Pinpoint the cell where the given text exists, returning its [x, y] midpoint coordinate. 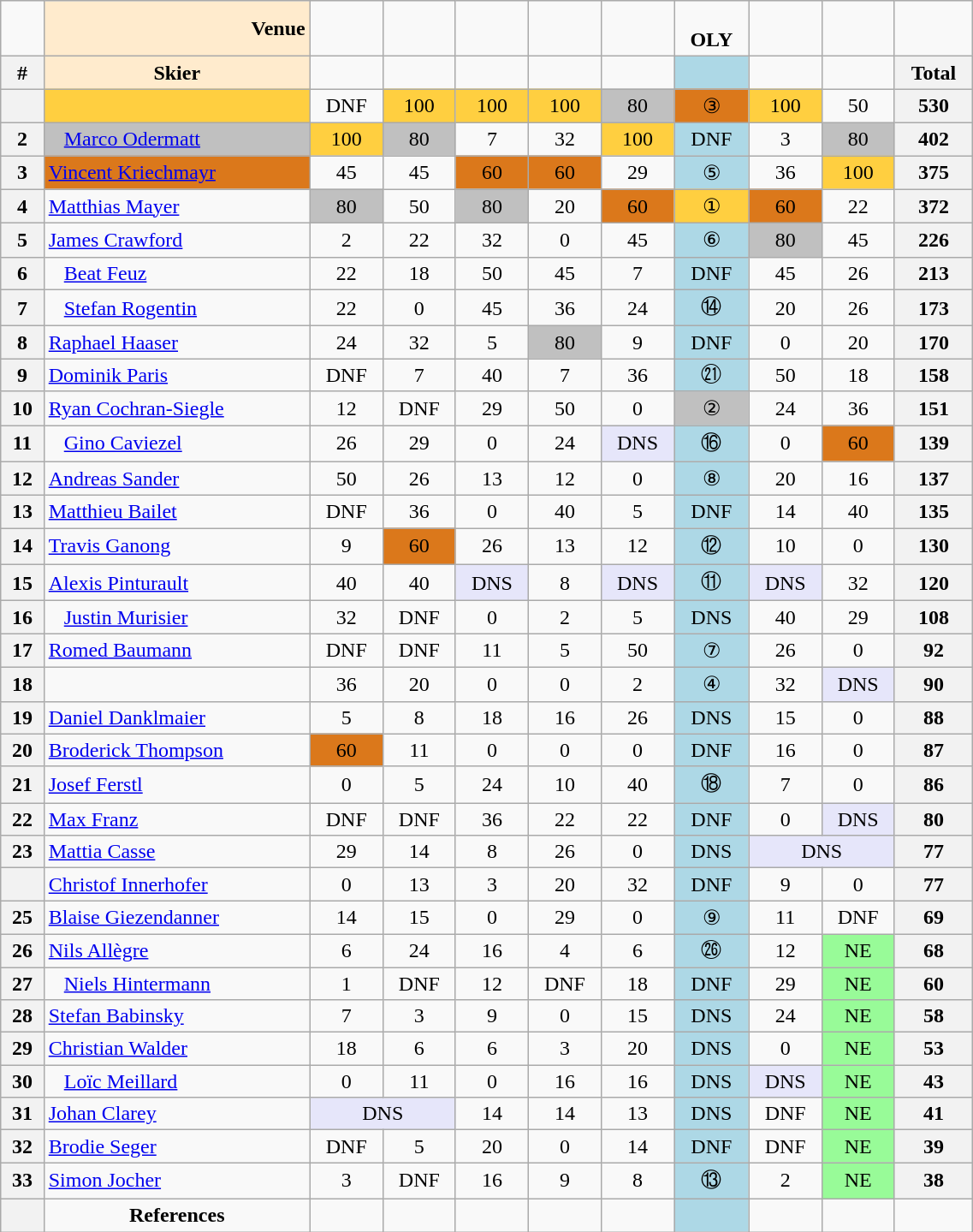
372 [934, 206]
Blaise Giezendanner [176, 918]
Stefan Babinsky [176, 1016]
Loïc Meillard [176, 1081]
86 [934, 784]
Venue [176, 29]
⑯ [712, 443]
39 [934, 1146]
Skier [176, 73]
Simon Jocher [176, 1181]
㉖ [712, 950]
69 [934, 918]
⑪ [712, 582]
⑨ [712, 918]
43 [934, 1081]
Johan Clarey [176, 1114]
33 [22, 1181]
Vincent Kriechmayr [176, 173]
87 [934, 750]
Matthieu Bailet [176, 512]
④ [712, 684]
Christian Walder [176, 1049]
120 [934, 582]
28 [22, 1016]
173 [934, 308]
Daniel Danklmaier [176, 717]
Max Franz [176, 819]
Christof Innerhofer [176, 884]
Stefan Rogentin [176, 308]
Raphael Haaser [176, 342]
㉑ [712, 375]
25 [22, 918]
Niels Hintermann [176, 984]
30 [22, 1081]
17 [22, 651]
⑦ [712, 651]
⑫ [712, 546]
41 [934, 1114]
130 [934, 546]
Dominik Paris [176, 375]
530 [934, 106]
Ryan Cochran-Siegle [176, 408]
Beat Feuz [176, 273]
19 [22, 717]
58 [934, 1016]
23 [22, 852]
375 [934, 173]
③ [712, 106]
② [712, 408]
Brodie Seger [176, 1146]
27 [22, 984]
Mattia Casse [176, 852]
170 [934, 342]
Matthias Mayer [176, 206]
21 [22, 784]
31 [22, 1114]
Gino Caviezel [176, 443]
213 [934, 273]
⑬ [712, 1181]
139 [934, 443]
38 [934, 1181]
53 [934, 1049]
⑤ [712, 173]
402 [934, 139]
137 [934, 479]
⑱ [712, 784]
# [22, 73]
Justin Murisier [176, 617]
Alexis Pinturault [176, 582]
Total [934, 73]
108 [934, 617]
Broderick Thompson [176, 750]
Travis Ganong [176, 546]
① [712, 206]
⑥ [712, 241]
1 [346, 984]
68 [934, 950]
88 [934, 717]
James Crawford [176, 241]
OLY [712, 29]
Nils Allègre [176, 950]
Andreas Sander [176, 479]
158 [934, 375]
92 [934, 651]
151 [934, 408]
References [176, 1215]
90 [934, 684]
⑧ [712, 479]
Josef Ferstl [176, 784]
⑭ [712, 308]
226 [934, 241]
135 [934, 512]
Romed Baumann [176, 651]
Marco Odermatt [176, 139]
